Detect which cell encompasses the target text, then output its [X, Y] center coordinate. 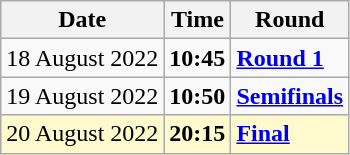
Round 1 [290, 58]
10:45 [198, 58]
Round [290, 20]
10:50 [198, 96]
20 August 2022 [82, 134]
Final [290, 134]
Semifinals [290, 96]
18 August 2022 [82, 58]
Time [198, 20]
20:15 [198, 134]
Date [82, 20]
19 August 2022 [82, 96]
